Extract the [X, Y] coordinate from the center of the cell holding the provided text.  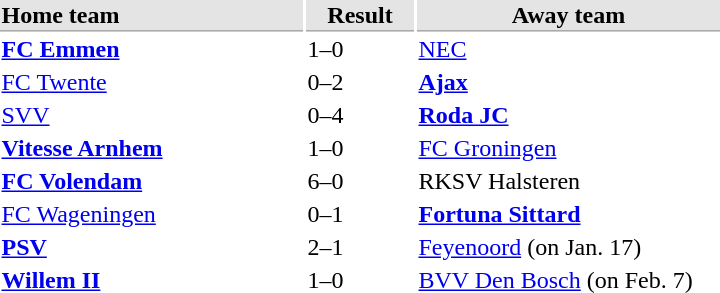
Away team [568, 16]
2–1 [360, 247]
Home team [152, 16]
SVV [152, 115]
Fortuna Sittard [568, 215]
NEC [568, 49]
FC Volendam [152, 181]
Vitesse Arnhem [152, 149]
0–2 [360, 83]
Roda JC [568, 115]
0–1 [360, 215]
Ajax [568, 83]
Result [360, 16]
RKSV Halsteren [568, 181]
6–0 [360, 181]
FC Wageningen [152, 215]
0–4 [360, 115]
Feyenoord (on Jan. 17) [568, 247]
FC Groningen [568, 149]
FC Emmen [152, 49]
PSV [152, 247]
FC Twente [152, 83]
